Determine the [x, y] coordinate at the center of the cell enclosing the given text.  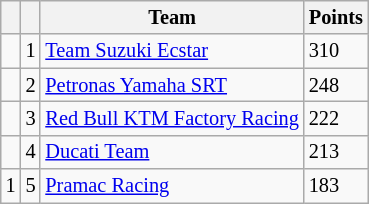
Petronas Yamaha SRT [172, 85]
222 [336, 118]
248 [336, 85]
Team Suzuki Ecstar [172, 51]
5 [31, 186]
3 [31, 118]
Points [336, 17]
Ducati Team [172, 152]
4 [31, 152]
2 [31, 85]
Red Bull KTM Factory Racing [172, 118]
Pramac Racing [172, 186]
183 [336, 186]
213 [336, 152]
Team [172, 17]
310 [336, 51]
